Detect which cell encompasses the target text, then output its [x, y] center coordinate. 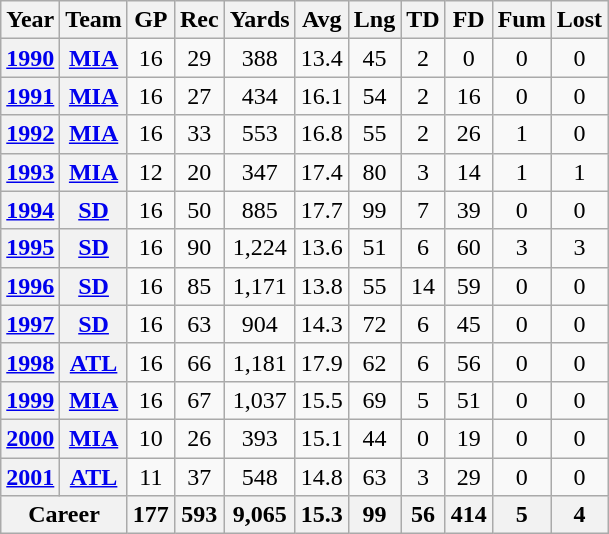
20 [199, 172]
434 [260, 96]
13.6 [322, 248]
33 [199, 134]
10 [150, 438]
Lost [579, 20]
66 [199, 362]
85 [199, 286]
69 [374, 400]
414 [468, 515]
1994 [30, 210]
15.3 [322, 515]
Year [30, 20]
90 [199, 248]
1998 [30, 362]
347 [260, 172]
50 [199, 210]
Yards [260, 20]
1991 [30, 96]
19 [468, 438]
54 [374, 96]
Lng [374, 20]
1,224 [260, 248]
44 [374, 438]
11 [150, 477]
67 [199, 400]
Fum [522, 20]
62 [374, 362]
37 [199, 477]
2001 [30, 477]
60 [468, 248]
72 [374, 324]
80 [374, 172]
Team [94, 20]
13.4 [322, 58]
14.8 [322, 477]
Avg [322, 20]
1,171 [260, 286]
1993 [30, 172]
1,037 [260, 400]
12 [150, 172]
1992 [30, 134]
Career [64, 515]
177 [150, 515]
1999 [30, 400]
1995 [30, 248]
9,065 [260, 515]
14.3 [322, 324]
17.4 [322, 172]
27 [199, 96]
388 [260, 58]
59 [468, 286]
553 [260, 134]
16.8 [322, 134]
FD [468, 20]
15.1 [322, 438]
548 [260, 477]
17.7 [322, 210]
GP [150, 20]
17.9 [322, 362]
904 [260, 324]
39 [468, 210]
1990 [30, 58]
885 [260, 210]
1996 [30, 286]
393 [260, 438]
1997 [30, 324]
TD [423, 20]
13.8 [322, 286]
2000 [30, 438]
Rec [199, 20]
593 [199, 515]
15.5 [322, 400]
7 [423, 210]
16.1 [322, 96]
1,181 [260, 362]
4 [579, 515]
